For the text-containing cell, return its midpoint in (x, y) coordinate format. 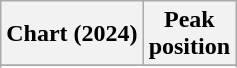
Peakposition (189, 34)
Chart (2024) (72, 34)
